Return the (x, y) coordinate for the center point of the cell that contains the specified text.  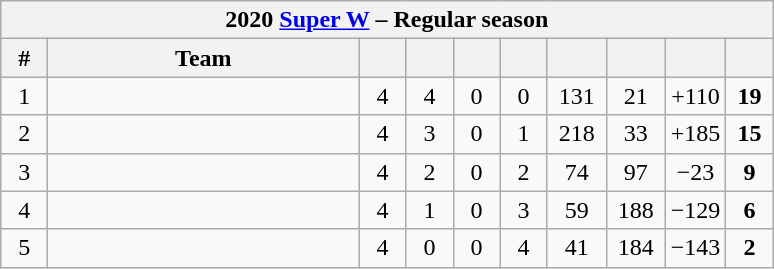
19 (750, 96)
−129 (696, 210)
15 (750, 134)
21 (636, 96)
97 (636, 172)
59 (576, 210)
184 (636, 248)
2020 Super W – Regular season (387, 20)
Team (204, 58)
−23 (696, 172)
6 (750, 210)
74 (576, 172)
−143 (696, 248)
41 (576, 248)
+185 (696, 134)
5 (24, 248)
218 (576, 134)
9 (750, 172)
# (24, 58)
188 (636, 210)
33 (636, 134)
131 (576, 96)
+110 (696, 96)
